Provide the [X, Y] coordinate of the cell's center where the given text is located.  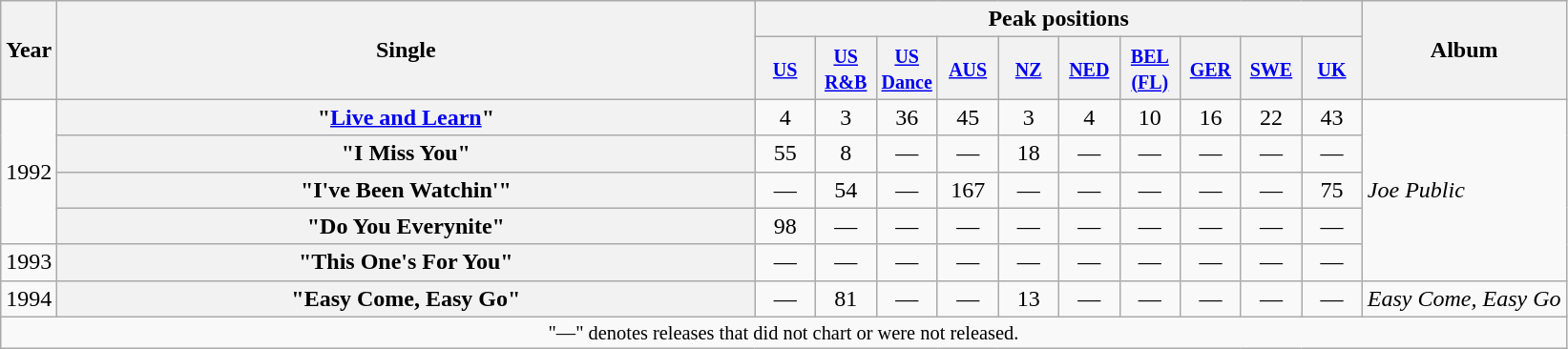
Easy Come, Easy Go [1464, 298]
54 [846, 190]
NZ [1029, 69]
US R&B [846, 69]
1992 [29, 172]
"I've Been Watchin'" [407, 190]
US Dance [907, 69]
Single [407, 50]
UK [1332, 69]
Album [1464, 50]
GER [1211, 69]
US [785, 69]
13 [1029, 298]
"This One's For You" [407, 262]
75 [1332, 190]
18 [1029, 154]
BEL(FL) [1150, 69]
"Easy Come, Easy Go" [407, 298]
1993 [29, 262]
Peak positions [1058, 19]
45 [968, 117]
NED [1090, 69]
"Do You Everynite" [407, 226]
81 [846, 298]
167 [968, 190]
1994 [29, 298]
10 [1150, 117]
36 [907, 117]
8 [846, 154]
16 [1211, 117]
22 [1271, 117]
Joe Public [1464, 190]
98 [785, 226]
Year [29, 50]
"Live and Learn" [407, 117]
SWE [1271, 69]
55 [785, 154]
"I Miss You" [407, 154]
"—" denotes releases that did not chart or were not released. [784, 333]
43 [1332, 117]
AUS [968, 69]
